Scan for the cell matching the given text and deliver its (X, Y) coordinate at center. 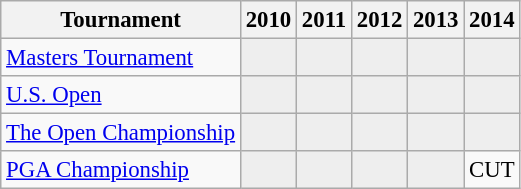
2014 (492, 20)
2013 (436, 20)
CUT (492, 170)
2010 (268, 20)
U.S. Open (121, 95)
2012 (379, 20)
Masters Tournament (121, 58)
PGA Championship (121, 170)
Tournament (121, 20)
2011 (324, 20)
The Open Championship (121, 133)
